Output the [x, y] coordinate of the center of the cell containing the given text.  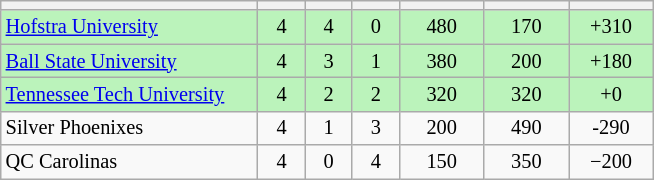
380 [442, 61]
+180 [612, 61]
-290 [612, 128]
Hofstra University [130, 27]
Ball State University [130, 61]
170 [526, 27]
+0 [612, 94]
+310 [612, 27]
480 [442, 27]
QC Carolinas [130, 162]
Tennessee Tech University [130, 94]
490 [526, 128]
Silver Phoenixes [130, 128]
150 [442, 162]
−200 [612, 162]
350 [526, 162]
